For the text-containing cell, return its midpoint in [X, Y] coordinate format. 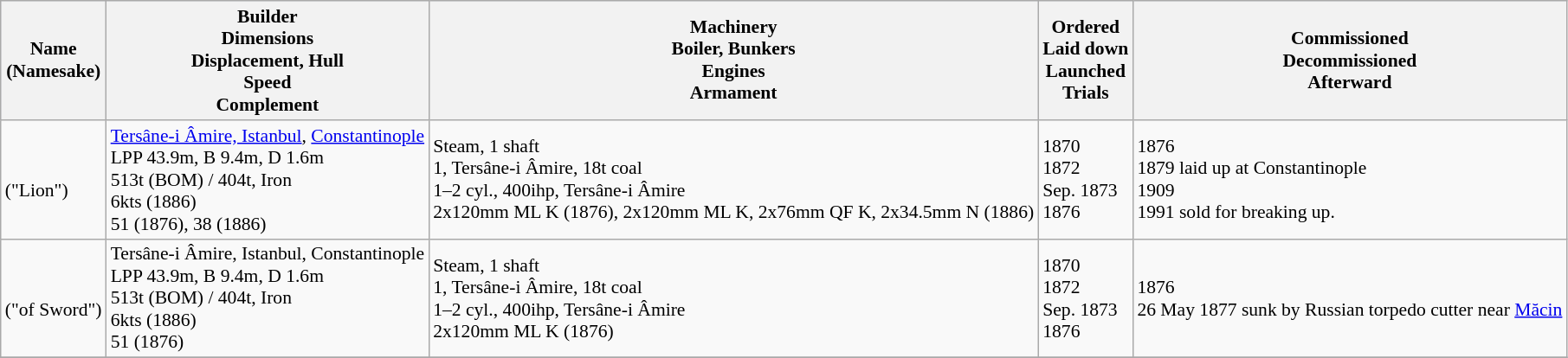
Steam, 1 shaft1, Tersâne-i Âmire, 18t coal1–2 cyl., 400ihp, Tersâne-i Âmire2x120mm ML K (1876), 2x120mm ML K, 2x76mm QF K, 2x34.5mm N (1886) [733, 180]
CommissionedDecommissionedAfterward [1349, 61]
Steam, 1 shaft1, Tersâne-i Âmire, 18t coal1–2 cyl., 400ihp, Tersâne-i Âmire2x120mm ML K (1876) [733, 298]
187626 May 1877 sunk by Russian torpedo cutter near Măcin [1349, 298]
("Lion") [54, 180]
18761879 laid up at Constantinople19091991 sold for breaking up. [1349, 180]
Name(Namesake) [54, 61]
("of Sword") [54, 298]
MachineryBoiler, BunkersEnginesArmament [733, 61]
Tersâne-i Âmire, Istanbul, ConstantinopleLPP 43.9m, B 9.4m, D 1.6m513t (BOM) / 404t, Iron6kts (1886)51 (1876), 38 (1886) [268, 180]
OrderedLaid downLaunchedTrials [1086, 61]
BuilderDimensionsDisplacement, HullSpeedComplement [268, 61]
Tersâne-i Âmire, Istanbul, ConstantinopleLPP 43.9m, B 9.4m, D 1.6m513t (BOM) / 404t, Iron6kts (1886)51 (1876) [268, 298]
